Identify which cell holds the provided text, then report its [X, Y] central coordinate. 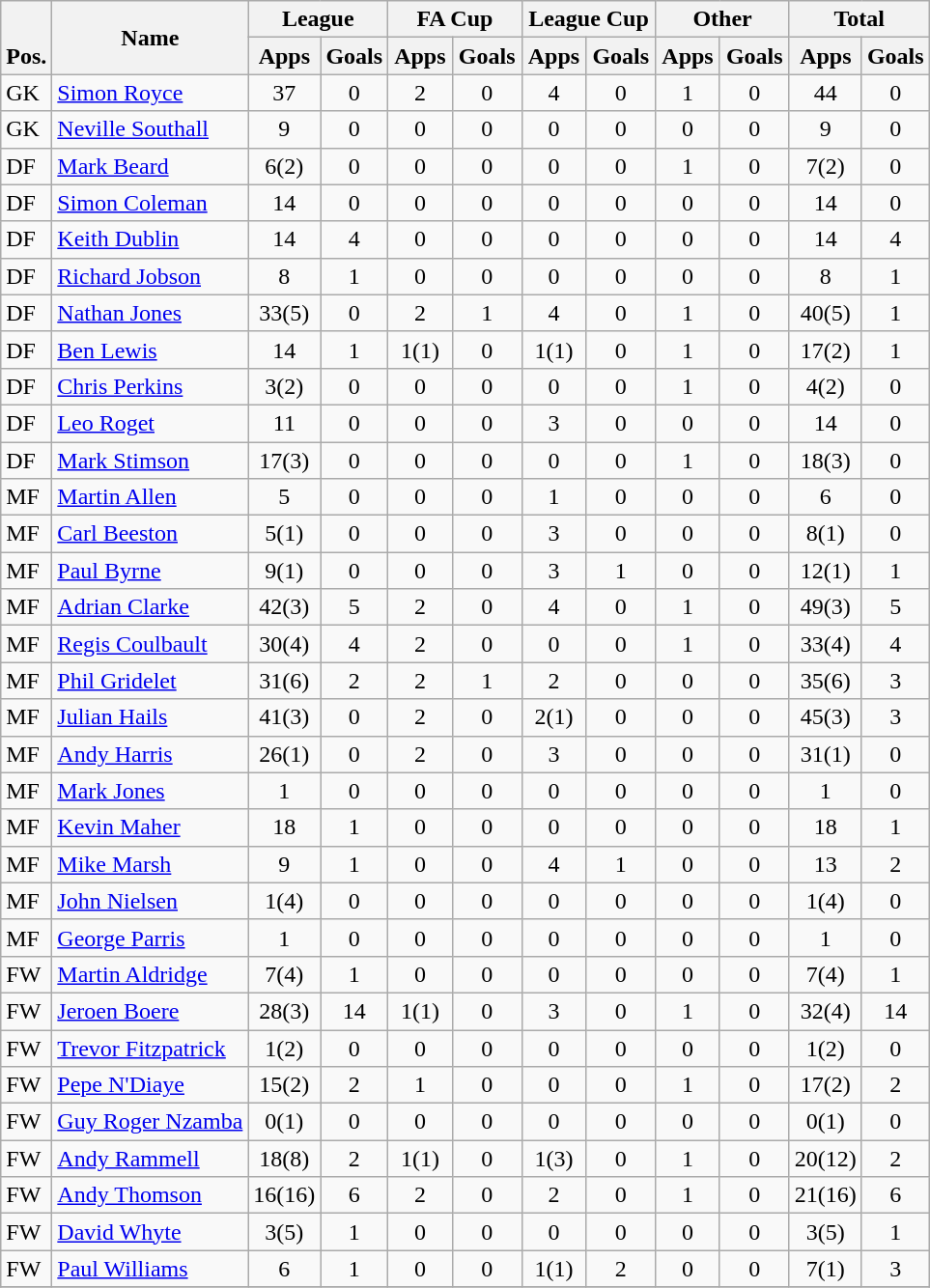
Martin Allen [151, 497]
David Whyte [151, 1232]
17(3) [284, 461]
26(1) [284, 754]
37 [284, 93]
31(6) [284, 681]
Total [860, 19]
44 [825, 93]
30(4) [284, 644]
Kevin Maher [151, 827]
12(1) [825, 571]
8(1) [825, 534]
FA Cup [456, 19]
32(4) [825, 1011]
15(2) [284, 1085]
6(2) [284, 166]
Nathan Jones [151, 313]
Simon Coleman [151, 203]
John Nielsen [151, 901]
Adrian Clarke [151, 607]
33(4) [825, 644]
40(5) [825, 313]
49(3) [825, 607]
Pepe N'Diaye [151, 1085]
Andy Rammell [151, 1159]
1(3) [554, 1159]
Simon Royce [151, 93]
16(16) [284, 1195]
Trevor Fitzpatrick [151, 1048]
Phil Gridelet [151, 681]
33(5) [284, 313]
Paul Williams [151, 1269]
Ben Lewis [151, 350]
Paul Byrne [151, 571]
Julian Hails [151, 717]
Leo Roget [151, 423]
28(3) [284, 1011]
4(2) [825, 386]
Name [151, 38]
7(1) [825, 1269]
3(2) [284, 386]
League Cup [589, 19]
Mike Marsh [151, 864]
Other [722, 19]
41(3) [284, 717]
Richard Jobson [151, 276]
Guy Roger Nzamba [151, 1122]
Pos. [27, 38]
9(1) [284, 571]
Carl Beeston [151, 534]
Neville Southall [151, 129]
42(3) [284, 607]
2(1) [554, 717]
7(2) [825, 166]
31(1) [825, 754]
Regis Coulbault [151, 644]
18(3) [825, 461]
45(3) [825, 717]
Mark Jones [151, 791]
35(6) [825, 681]
Andy Thomson [151, 1195]
Andy Harris [151, 754]
League [319, 19]
Martin Aldridge [151, 974]
18(8) [284, 1159]
Mark Beard [151, 166]
20(12) [825, 1159]
George Parris [151, 938]
Mark Stimson [151, 461]
Keith Dublin [151, 239]
5(1) [284, 534]
Jeroen Boere [151, 1011]
Chris Perkins [151, 386]
13 [825, 864]
11 [284, 423]
21(16) [825, 1195]
